Pinpoint the cell where the given text exists, returning its [X, Y] midpoint coordinate. 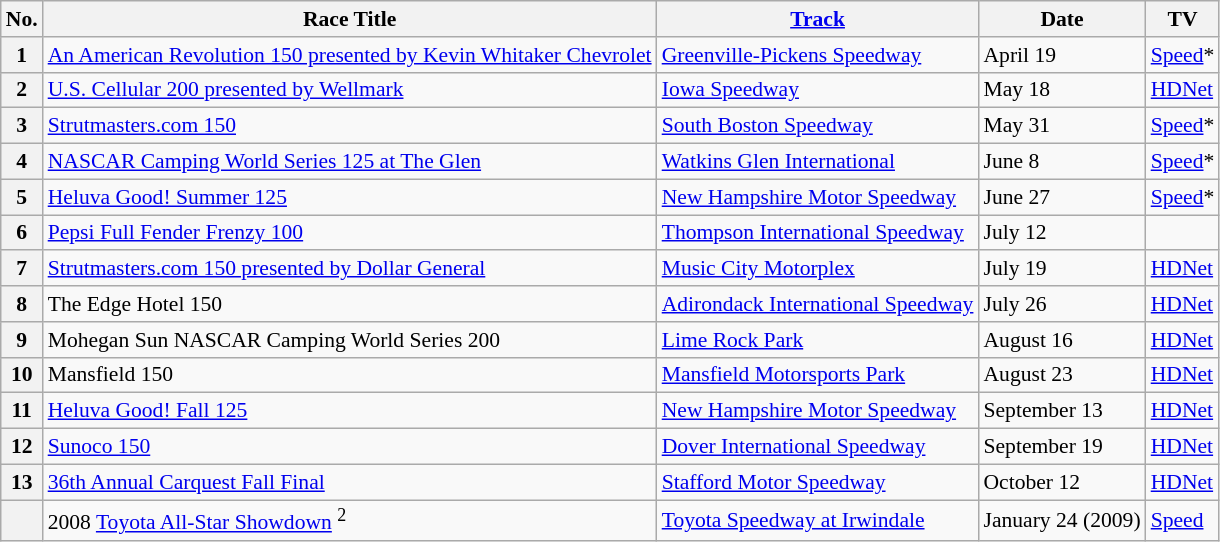
8 [22, 304]
Speed [1183, 520]
August 23 [1062, 375]
1 [22, 55]
TV [1183, 19]
6 [22, 233]
13 [22, 482]
Iowa Speedway [818, 90]
Strutmasters.com 150 presented by Dollar General [350, 269]
April 19 [1062, 55]
Watkins Glen International [818, 162]
9 [22, 340]
June 27 [1062, 197]
Strutmasters.com 150 [350, 126]
Mohegan Sun NASCAR Camping World Series 200 [350, 340]
NASCAR Camping World Series 125 at The Glen [350, 162]
May 18 [1062, 90]
Greenville-Pickens Speedway [818, 55]
Adirondack International Speedway [818, 304]
2008 Toyota All-Star Showdown 2 [350, 520]
3 [22, 126]
Dover International Speedway [818, 447]
July 12 [1062, 233]
September 13 [1062, 411]
Toyota Speedway at Irwindale [818, 520]
South Boston Speedway [818, 126]
The Edge Hotel 150 [350, 304]
Track [818, 19]
July 19 [1062, 269]
36th Annual Carquest Fall Final [350, 482]
No. [22, 19]
Music City Motorplex [818, 269]
Race Title [350, 19]
11 [22, 411]
7 [22, 269]
Thompson International Speedway [818, 233]
2 [22, 90]
5 [22, 197]
An American Revolution 150 presented by Kevin Whitaker Chevrolet [350, 55]
12 [22, 447]
10 [22, 375]
June 8 [1062, 162]
Sunoco 150 [350, 447]
Heluva Good! Fall 125 [350, 411]
Heluva Good! Summer 125 [350, 197]
Stafford Motor Speedway [818, 482]
July 26 [1062, 304]
4 [22, 162]
Lime Rock Park [818, 340]
Mansfield Motorsports Park [818, 375]
January 24 (2009) [1062, 520]
U.S. Cellular 200 presented by Wellmark [350, 90]
August 16 [1062, 340]
Mansfield 150 [350, 375]
Date [1062, 19]
October 12 [1062, 482]
September 19 [1062, 447]
May 31 [1062, 126]
Pepsi Full Fender Frenzy 100 [350, 233]
